Provide the [X, Y] coordinate of the cell's center where the given text is located.  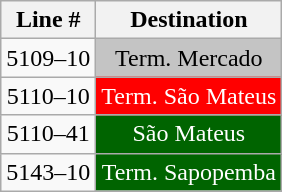
5143–10 [48, 172]
Term. Sapopemba [189, 172]
Term. Mercado [189, 58]
5110–41 [48, 134]
Destination [189, 20]
Term. São Mateus [189, 96]
5110–10 [48, 96]
Line # [48, 20]
São Mateus [189, 134]
5109–10 [48, 58]
